Determine the (X, Y) coordinate at the center of the cell enclosing the given text.  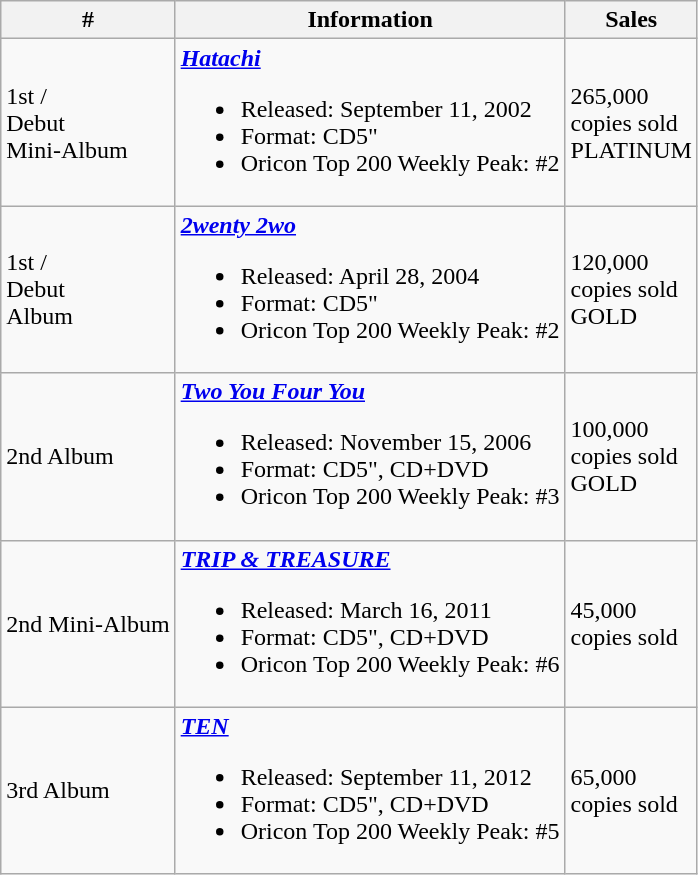
HatachiReleased: September 11, 2002Format: CD5"Oricon Top 200 Weekly Peak: #2 (370, 122)
1st /DebutMini-Album (88, 122)
Information (370, 20)
2wenty 2woReleased: April 28, 2004Format: CD5"Oricon Top 200 Weekly Peak: #2 (370, 290)
2nd Mini-Album (88, 624)
# (88, 20)
100,000copies soldGOLD (631, 456)
2nd Album (88, 456)
TRIP & TREASURE Released: March 16, 2011Format: CD5", CD+DVDOricon Top 200 Weekly Peak: #6 (370, 624)
TENReleased: September 11, 2012Format: CD5", CD+DVDOricon Top 200 Weekly Peak: #5 (370, 790)
Sales (631, 20)
Two You Four YouReleased: November 15, 2006Format: CD5", CD+DVDOricon Top 200 Weekly Peak: #3 (370, 456)
1st /DebutAlbum (88, 290)
265,000copies soldPLATINUM (631, 122)
65,000copies sold (631, 790)
45,000copies sold (631, 624)
120,000copies soldGOLD (631, 290)
3rd Album (88, 790)
